Pinpoint the cell where the given text exists, returning its [x, y] midpoint coordinate. 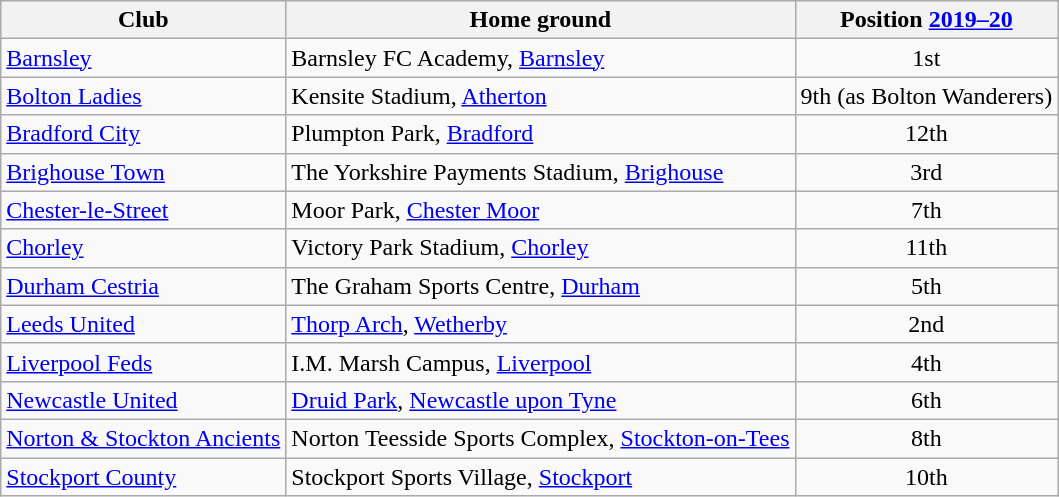
Bolton Ladies [144, 96]
Leeds United [144, 324]
Liverpool Feds [144, 362]
Bradford City [144, 134]
Barnsley FC Academy, Barnsley [540, 58]
6th [926, 400]
Club [144, 20]
12th [926, 134]
10th [926, 477]
Druid Park, Newcastle upon Tyne [540, 400]
Home ground [540, 20]
Stockport County [144, 477]
Newcastle United [144, 400]
8th [926, 438]
The Yorkshire Payments Stadium, Brighouse [540, 172]
Victory Park Stadium, Chorley [540, 248]
Chester-le-Street [144, 210]
Thorp Arch, Wetherby [540, 324]
Brighouse Town [144, 172]
Position 2019–20 [926, 20]
1st [926, 58]
3rd [926, 172]
Durham Cestria [144, 286]
Kensite Stadium, Atherton [540, 96]
5th [926, 286]
2nd [926, 324]
Norton & Stockton Ancients [144, 438]
The Graham Sports Centre, Durham [540, 286]
Plumpton Park, Bradford [540, 134]
I.M. Marsh Campus, Liverpool [540, 362]
Norton Teesside Sports Complex, Stockton-on-Tees [540, 438]
Moor Park, Chester Moor [540, 210]
9th (as Bolton Wanderers) [926, 96]
Stockport Sports Village, Stockport [540, 477]
7th [926, 210]
Barnsley [144, 58]
4th [926, 362]
Chorley [144, 248]
11th [926, 248]
